Locate the cell with the specified text and output its [X, Y] center coordinate. 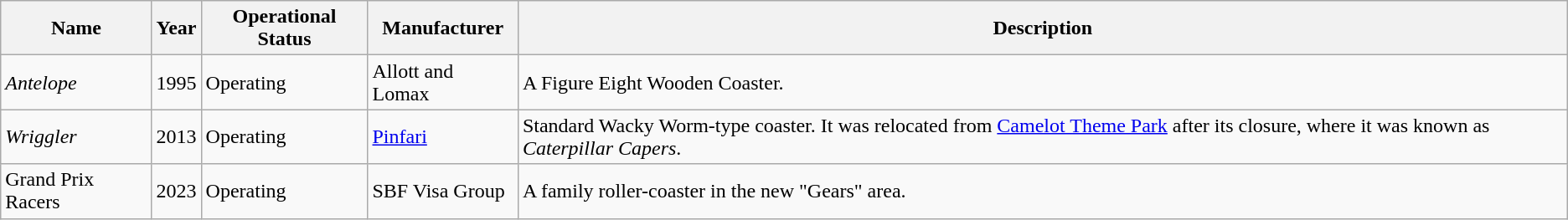
Pinfari [442, 137]
A Figure Eight Wooden Coaster. [1042, 82]
2023 [176, 191]
2013 [176, 137]
Operational Status [285, 28]
Manufacturer [442, 28]
Standard Wacky Worm-type coaster. It was relocated from Camelot Theme Park after its closure, where it was known as Caterpillar Capers. [1042, 137]
Description [1042, 28]
Name [76, 28]
Wriggler [76, 137]
1995 [176, 82]
A family roller-coaster in the new "Gears" area. [1042, 191]
Grand Prix Racers [76, 191]
Allott and Lomax [442, 82]
Antelope [76, 82]
SBF Visa Group [442, 191]
Year [176, 28]
